Find where the given text appears and provide that cell's center as (x, y) coordinate. 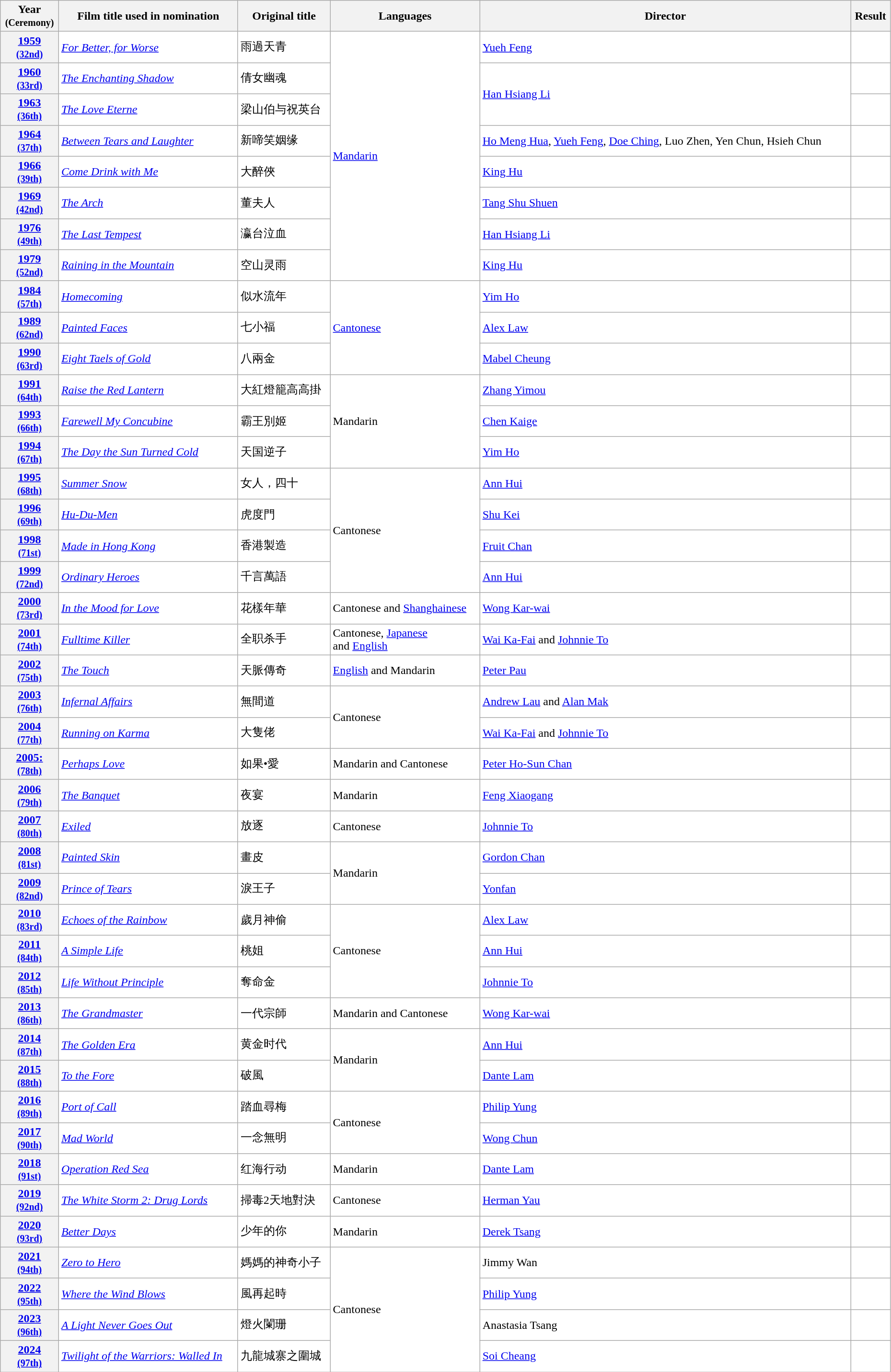
The Banquet (148, 795)
九龍城寨之圍城 (284, 1356)
The Arch (148, 203)
歲月神偷 (284, 920)
Shu Kei (665, 514)
Zhang Yimou (665, 390)
Between Tears and Laughter (148, 141)
2010(83rd) (30, 920)
Where the Wind Blows (148, 1293)
红海行动 (284, 1169)
全职杀手 (284, 639)
The Touch (148, 671)
1959(32nd) (30, 47)
2019(92nd) (30, 1200)
Derek Tsang (665, 1231)
一念無明 (284, 1138)
2002(75th) (30, 671)
Film title used in nomination (148, 16)
Infernal Affairs (148, 701)
Prince of Tears (148, 888)
如果•愛 (284, 764)
一代宗師 (284, 1014)
1979(52nd) (30, 265)
2013(86th) (30, 1014)
Life Without Principle (148, 982)
Hu-Du-Men (148, 514)
2004(77th) (30, 733)
2023(96th) (30, 1325)
1994(67th) (30, 452)
1998(71st) (30, 546)
Twilight of the Warriors: Walled In (148, 1356)
夜宴 (284, 795)
Yueh Feng (665, 47)
2022(95th) (30, 1293)
2003(76th) (30, 701)
The White Storm 2: Drug Lords (148, 1200)
Andrew Lau and Alan Mak (665, 701)
風再起時 (284, 1293)
Operation Red Sea (148, 1169)
Exiled (148, 826)
Eight Taels of Gold (148, 358)
Perhaps Love (148, 764)
Painted Skin (148, 857)
Painted Faces (148, 328)
Gordon Chan (665, 857)
天国逆子 (284, 452)
Come Drink with Me (148, 171)
Fruit Chan (665, 546)
Result (870, 16)
Original title (284, 16)
2021(94th) (30, 1263)
Peter Pau (665, 671)
Port of Call (148, 1107)
A Simple Life (148, 951)
The Day the Sun Turned Cold (148, 452)
似水流年 (284, 296)
大隻佬 (284, 733)
The Enchanting Shadow (148, 79)
The Golden Era (148, 1044)
黄金时代 (284, 1044)
1969(42nd) (30, 203)
Director (665, 16)
1989(62nd) (30, 328)
淚王子 (284, 888)
Ho Meng Hua, Yueh Feng, Doe Ching, Luo Zhen, Yen Chun, Hsieh Chun (665, 141)
掃毒2天地對決 (284, 1200)
大醉俠 (284, 171)
天脈傳奇 (284, 671)
Farewell My Concubine (148, 422)
新啼笑姻缘 (284, 141)
奪命金 (284, 982)
雨過天青 (284, 47)
The Last Tempest (148, 234)
1993(66th) (30, 422)
燈火闌珊 (284, 1325)
八兩金 (284, 358)
2017(90th) (30, 1138)
空山灵雨 (284, 265)
Wong Chun (665, 1138)
1964(37th) (30, 141)
The Love Eterne (148, 109)
2006(79th) (30, 795)
倩女幽魂 (284, 79)
Mad World (148, 1138)
虎度門 (284, 514)
2018(91st) (30, 1169)
Anastasia Tsang (665, 1325)
The Grandmaster (148, 1014)
1990(63rd) (30, 358)
2009(82nd) (30, 888)
1966(39th) (30, 171)
1991(64th) (30, 390)
少年的你 (284, 1231)
1995(68th) (30, 484)
1984(57th) (30, 296)
瀛台泣血 (284, 234)
霸王別姬 (284, 422)
Peter Ho-Sun Chan (665, 764)
1999(72nd) (30, 577)
破風 (284, 1076)
Ordinary Heroes (148, 577)
Jimmy Wan (665, 1263)
Homecoming (148, 296)
1996(69th) (30, 514)
Cantonese and Shanghainese (405, 608)
Echoes of the Rainbow (148, 920)
2020(93rd) (30, 1231)
踏血尋梅 (284, 1107)
Fulltime Killer (148, 639)
2011(84th) (30, 951)
Summer Snow (148, 484)
2015(88th) (30, 1076)
畫皮 (284, 857)
董夫人 (284, 203)
In the Mood for Love (148, 608)
桃姐 (284, 951)
Feng Xiaogang (665, 795)
大紅燈籠高高掛 (284, 390)
A Light Never Goes Out (148, 1325)
Running on Karma (148, 733)
Year(Ceremony) (30, 16)
2012(85th) (30, 982)
Tang Shu Shuen (665, 203)
七小福 (284, 328)
2001(74th) (30, 639)
媽媽的神奇小子 (284, 1263)
放逐 (284, 826)
Made in Hong Kong (148, 546)
Herman Yau (665, 1200)
Raining in the Mountain (148, 265)
To the Fore (148, 1076)
Cantonese, Japanese and English (405, 639)
女人，四十 (284, 484)
2007(80th) (30, 826)
2000(73rd) (30, 608)
2008(81st) (30, 857)
1976(49th) (30, 234)
2005:(78th) (30, 764)
香港製造 (284, 546)
English and Mandarin (405, 671)
花樣年華 (284, 608)
Zero to Hero (148, 1263)
Soi Cheang (665, 1356)
Better Days (148, 1231)
2024(97th) (30, 1356)
Mabel Cheung (665, 358)
Chen Kaige (665, 422)
2014(87th) (30, 1044)
梁山伯与祝英台 (284, 109)
For Better, for Worse (148, 47)
1960(33rd) (30, 79)
2016(89th) (30, 1107)
Languages (405, 16)
千言萬語 (284, 577)
無間道 (284, 701)
1963(36th) (30, 109)
Raise the Red Lantern (148, 390)
Yonfan (665, 888)
